Extract the [X, Y] coordinate from the center of the cell holding the provided text.  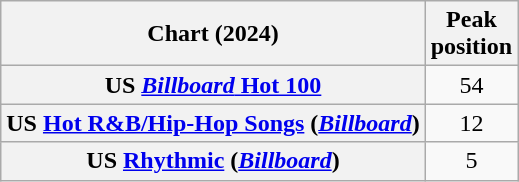
Chart (2024) [213, 34]
US Hot R&B/Hip-Hop Songs (Billboard) [213, 123]
54 [471, 85]
5 [471, 161]
Peakposition [471, 34]
US Billboard Hot 100 [213, 85]
US Rhythmic (Billboard) [213, 161]
12 [471, 123]
